Scan for the cell matching the given text and deliver its [x, y] coordinate at center. 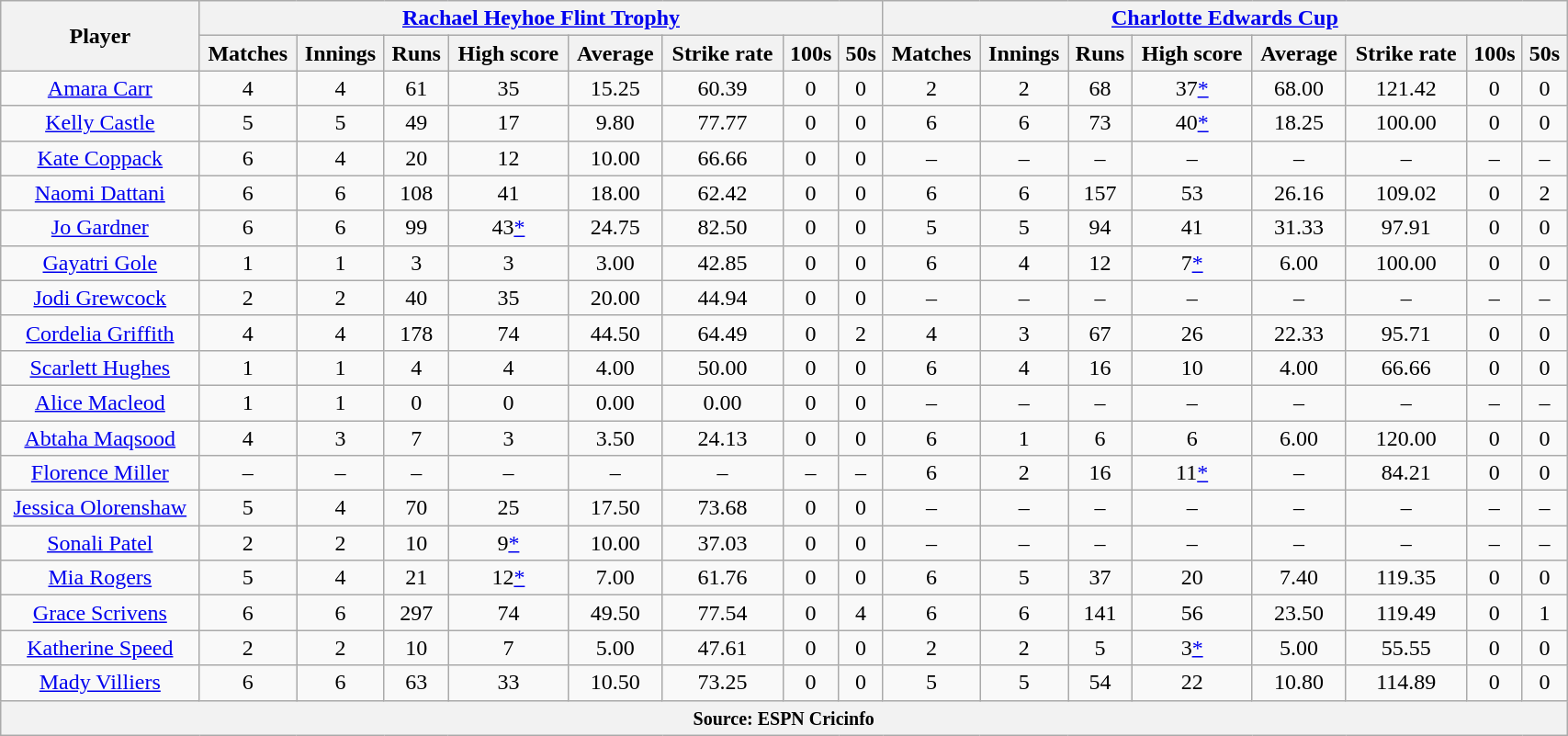
Cordelia Griffith [100, 333]
Mady Villiers [100, 683]
26.16 [1299, 193]
Katherine Speed [100, 648]
121.42 [1405, 88]
25 [509, 508]
Jo Gardner [100, 228]
18.25 [1299, 123]
68 [1100, 88]
84.21 [1405, 473]
Kate Coppack [100, 158]
Naomi Dattani [100, 193]
31.33 [1299, 228]
43* [509, 228]
Rachael Heyhoe Flint Trophy [541, 18]
3* [1192, 648]
22 [1192, 683]
67 [1100, 333]
7.40 [1299, 578]
141 [1100, 613]
24.13 [722, 438]
114.89 [1405, 683]
37.03 [722, 543]
Abtaha Maqsood [100, 438]
21 [416, 578]
49.50 [615, 613]
12* [509, 578]
108 [416, 193]
70 [416, 508]
119.49 [1405, 613]
73.25 [722, 683]
61.76 [722, 578]
Mia Rogers [100, 578]
Gayatri Gole [100, 263]
99 [416, 228]
Kelly Castle [100, 123]
33 [509, 683]
54 [1100, 683]
157 [1100, 193]
9.80 [615, 123]
Player [100, 36]
297 [416, 613]
68.00 [1299, 88]
Sonali Patel [100, 543]
10.80 [1299, 683]
73.68 [722, 508]
23.50 [1299, 613]
82.50 [722, 228]
50.00 [722, 368]
Florence Miller [100, 473]
37 [1100, 578]
60.39 [722, 88]
18.00 [615, 193]
20.00 [615, 298]
11* [1192, 473]
Charlotte Edwards Cup [1224, 18]
63 [416, 683]
53 [1192, 193]
Jessica Olorenshaw [100, 508]
49 [416, 123]
178 [416, 333]
26 [1192, 333]
10.50 [615, 683]
9* [509, 543]
40* [1192, 123]
109.02 [1405, 193]
120.00 [1405, 438]
44.94 [722, 298]
17.50 [615, 508]
Amara Carr [100, 88]
37* [1192, 88]
Alice Macleod [100, 402]
42.85 [722, 263]
73 [1100, 123]
77.54 [722, 613]
17 [509, 123]
94 [1100, 228]
55.55 [1405, 648]
44.50 [615, 333]
Grace Scrivens [100, 613]
61 [416, 88]
95.71 [1405, 333]
Scarlett Hughes [100, 368]
24.75 [615, 228]
56 [1192, 613]
40 [416, 298]
22.33 [1299, 333]
7.00 [615, 578]
119.35 [1405, 578]
47.61 [722, 648]
Jodi Grewcock [100, 298]
64.49 [722, 333]
77.77 [722, 123]
3.50 [615, 438]
97.91 [1405, 228]
Source: ESPN Cricinfo [784, 718]
62.42 [722, 193]
7* [1192, 263]
3.00 [615, 263]
15.25 [615, 88]
